Capture the cell that displays the provided text and extract its [x, y] central coordinate. 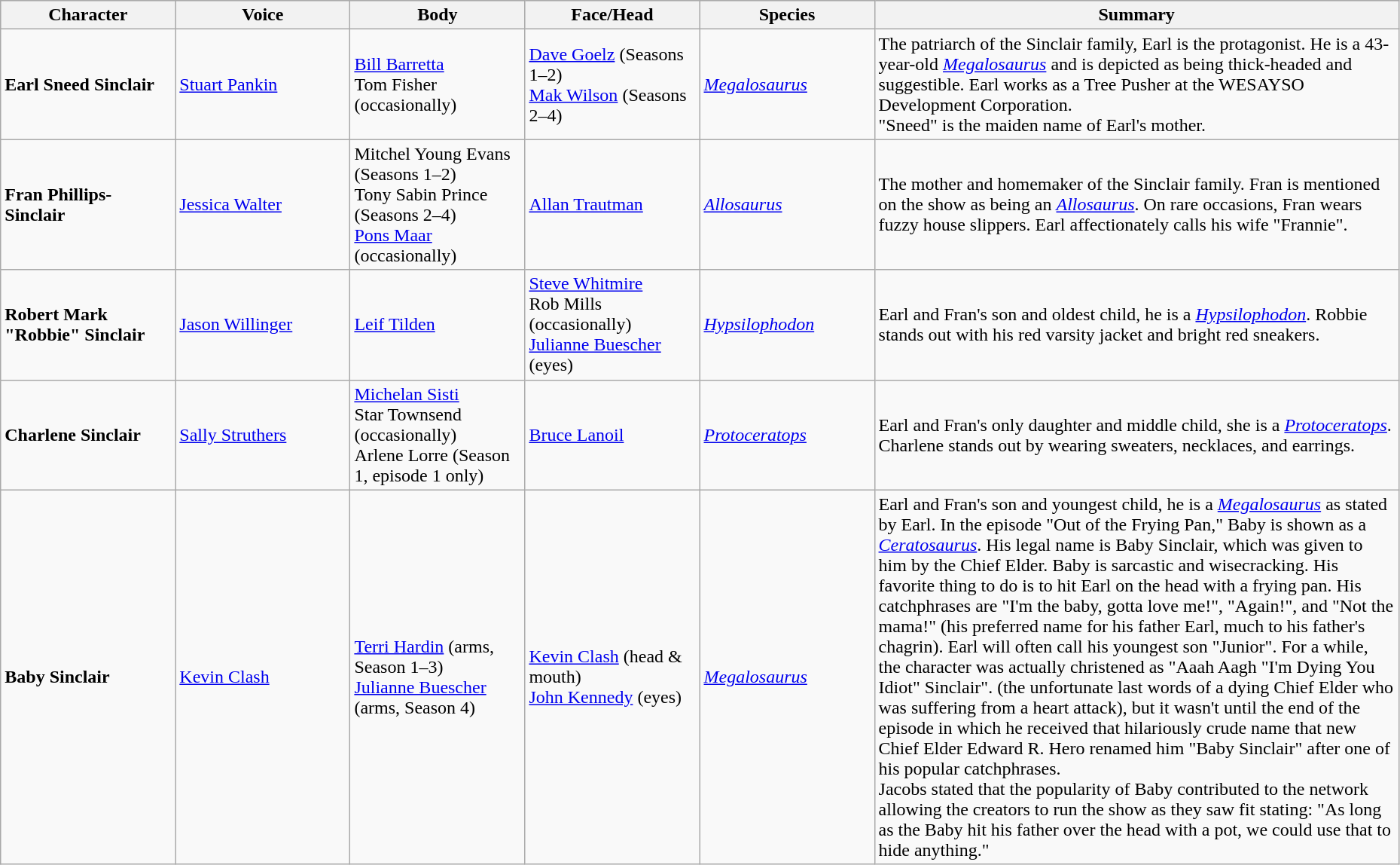
Fran Phillips-Sinclair [88, 205]
Dave Goelz (Seasons 1–2)Mak Wilson (Seasons 2–4) [612, 84]
Body [438, 15]
Leif Tilden [438, 325]
Michelan SistiStar Townsend (occasionally)Arlene Lorre (Season 1, episode 1 only) [438, 435]
Jason Willinger [263, 325]
Kevin Clash (head & mouth)John Kennedy (eyes) [612, 677]
Earl Sneed Sinclair [88, 84]
Stuart Pankin [263, 84]
Voice [263, 15]
Face/Head [612, 15]
Species [787, 15]
Mitchel Young Evans (Seasons 1–2)Tony Sabin Prince (Seasons 2–4)Pons Maar (occasionally) [438, 205]
Allan Trautman [612, 205]
Charlene Sinclair [88, 435]
Summary [1136, 15]
Hypsilophodon [787, 325]
Bill BarrettaTom Fisher (occasionally) [438, 84]
Steve WhitmireRob Mills (occasionally)Julianne Buescher (eyes) [612, 325]
Baby Sinclair [88, 677]
Terri Hardin (arms, Season 1–3)Julianne Buescher (arms, Season 4) [438, 677]
Earl and Fran's only daughter and middle child, she is a Protoceratops. Charlene stands out by wearing sweaters, necklaces, and earrings. [1136, 435]
Sally Struthers [263, 435]
Allosaurus [787, 205]
Protoceratops [787, 435]
Character [88, 15]
Kevin Clash [263, 677]
Robert Mark "Robbie" Sinclair [88, 325]
Earl and Fran's son and oldest child, he is a Hypsilophodon. Robbie stands out with his red varsity jacket and bright red sneakers. [1136, 325]
Bruce Lanoil [612, 435]
Jessica Walter [263, 205]
